From the cell containing the given text, extract its center point as [X, Y] coordinate. 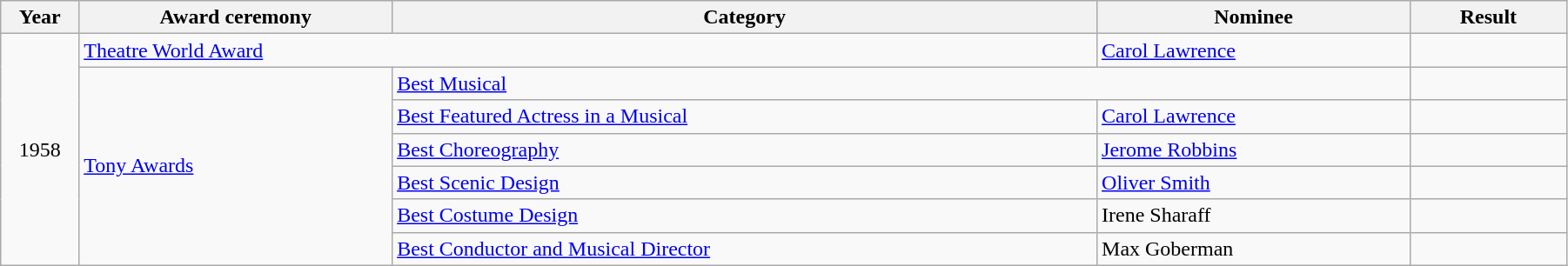
Nominee [1254, 17]
Irene Sharaff [1254, 216]
Category [745, 17]
Best Conductor and Musical Director [745, 249]
Oliver Smith [1254, 183]
Best Choreography [745, 150]
Year [40, 17]
Best Costume Design [745, 216]
Max Goberman [1254, 249]
Theatre World Award [588, 50]
Best Featured Actress in a Musical [745, 116]
Award ceremony [236, 17]
Best Scenic Design [745, 183]
Best Musical [901, 83]
1958 [40, 150]
Jerome Robbins [1254, 150]
Result [1488, 17]
Tony Awards [236, 166]
